Return the [x, y] coordinate for the center point of the cell that contains the specified text.  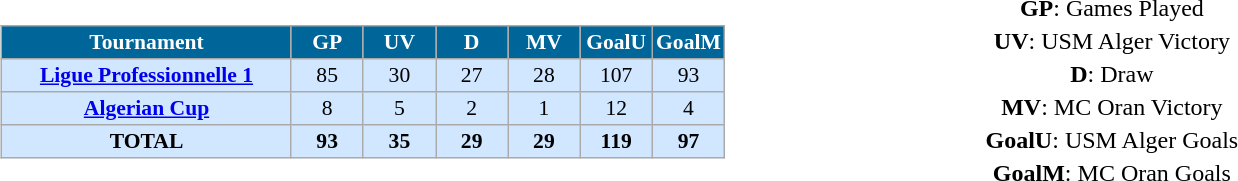
119 [616, 140]
UV [399, 42]
35 [399, 140]
27 [472, 74]
Tournament [146, 42]
28 [544, 74]
D [472, 42]
TOTAL [146, 140]
8 [327, 108]
85 [327, 74]
5 [399, 108]
GoalU [616, 42]
GoalM [688, 42]
97 [688, 140]
Algerian Cup [146, 108]
2 [472, 108]
30 [399, 74]
1 [544, 108]
Ligue Professionnelle 1 [146, 74]
GP [327, 42]
12 [616, 108]
MV [544, 42]
107 [616, 74]
4 [688, 108]
